Return the [X, Y] coordinate for the center point of the cell that contains the specified text.  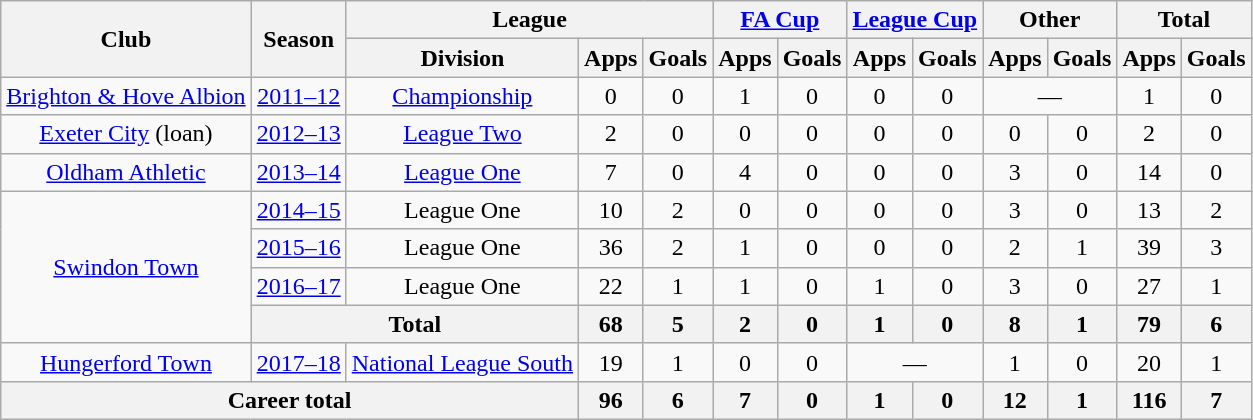
FA Cup [780, 20]
Brighton & Hove Albion [126, 96]
2016–17 [298, 286]
68 [611, 324]
Championship [462, 96]
19 [611, 362]
79 [1149, 324]
2014–15 [298, 210]
5 [678, 324]
Swindon Town [126, 267]
Division [462, 58]
Club [126, 39]
2013–14 [298, 172]
2017–18 [298, 362]
14 [1149, 172]
36 [611, 248]
League [530, 20]
4 [745, 172]
2012–13 [298, 134]
2011–12 [298, 96]
Other [1050, 20]
Exeter City (loan) [126, 134]
20 [1149, 362]
8 [1015, 324]
96 [611, 400]
10 [611, 210]
League Two [462, 134]
Season [298, 39]
League Cup [915, 20]
27 [1149, 286]
12 [1015, 400]
22 [611, 286]
116 [1149, 400]
Career total [290, 400]
39 [1149, 248]
National League South [462, 362]
Hungerford Town [126, 362]
Oldham Athletic [126, 172]
2015–16 [298, 248]
13 [1149, 210]
